For the text-containing cell, return its midpoint in (X, Y) coordinate format. 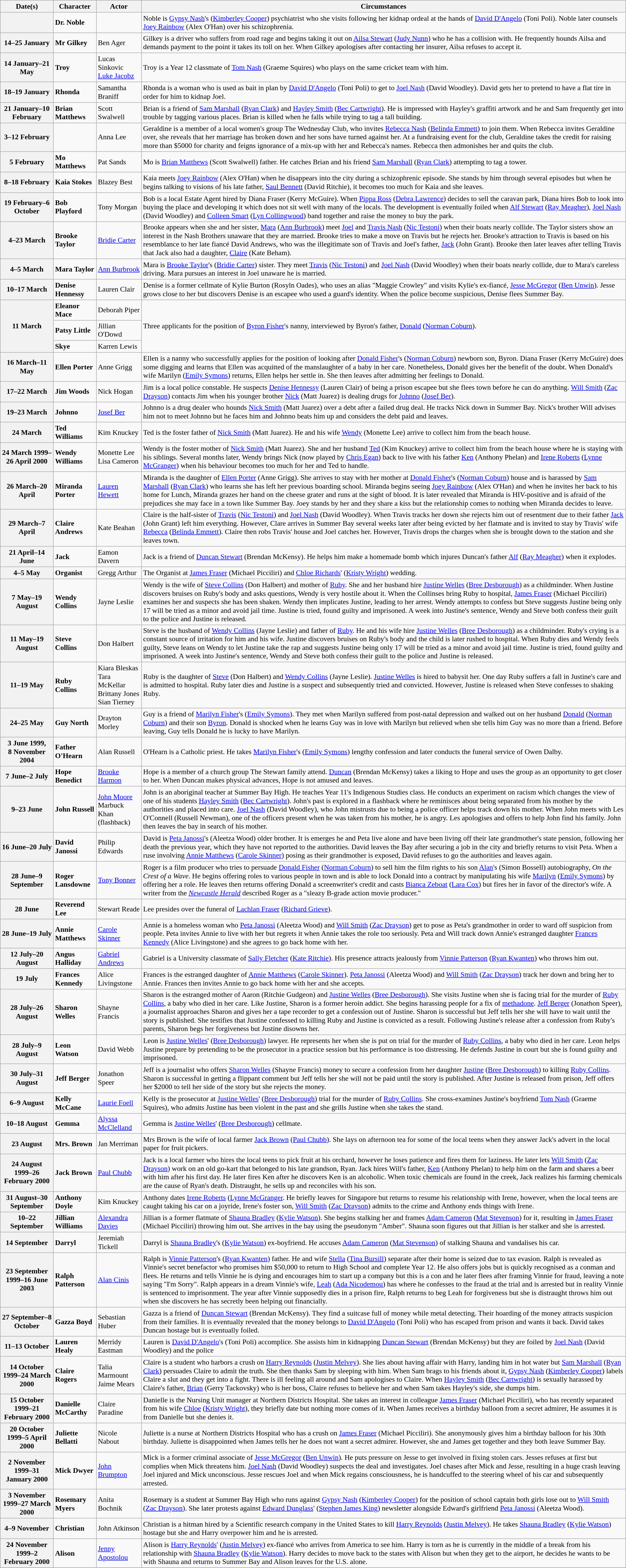
2 November 1999–31 January 2000 (27, 1470)
Denise Hennessy (75, 290)
John MooreMarbuck Khan (flashback) (119, 810)
Gemma (75, 1123)
Alice Livingstone (119, 979)
Nicole Nabout (119, 1437)
5 February (27, 162)
Jack Brown (75, 1173)
David Janossi (75, 847)
Rhonda (75, 92)
Bridie Carter (119, 240)
Date(s) (27, 6)
Kaia Stokes (75, 182)
16 June–20 July (27, 847)
14 January–21 May (27, 67)
Angus Halliday (75, 959)
7 May–19 August (27, 602)
10–18 August (27, 1123)
21 January–10 February (27, 113)
Anna Lee (119, 138)
Tony Bonner (119, 880)
Johnno (75, 412)
3–12 February (27, 138)
11–19 May (27, 685)
Tony Morgan (119, 207)
Drayton Morley (119, 723)
11 March (27, 326)
27 September–8 October (27, 1322)
Ann Burbrook (119, 269)
Character (75, 6)
19–23 March (27, 412)
Jeff Berger (75, 1079)
Troy (75, 67)
28 June–9 September (27, 880)
Ruby Collins (75, 685)
24 November 1999–2 February 2000 (27, 1553)
28 July–9 August (27, 1049)
Kiara BleskasTara McKellarBrittany JonesSian Tierney (119, 685)
Jillian O'Dowd (119, 331)
4–9 November (27, 1528)
Jenny Apostolou (119, 1553)
Gregg Arthur (119, 573)
29 March–7 April (27, 528)
Jillian Williams (75, 1222)
28 July–26 August (27, 1012)
23 August (27, 1144)
8–18 February (27, 182)
6–9 August (27, 1103)
Alan Russell (119, 751)
Alan Cinis (119, 1280)
Christian (75, 1528)
10–17 March (27, 290)
Jayne Leslie (119, 602)
Blazey Best (119, 182)
Three applicants for the position of Byron Fisher's nanny, interviewed by Byron's father, Donald (Norman Coburn). (384, 326)
Skye (75, 347)
Mrs. Brown (75, 1144)
Anne Grigg (119, 367)
Scott Swalwell (119, 113)
Ben Ager (119, 43)
Josef Ber (119, 412)
Circumstances (384, 6)
Lee presides over the funeral of Lachlan Fraser (Richard Grieve). (384, 909)
17–22 March (27, 391)
Philip Edwards (119, 847)
Kelly McCane (75, 1103)
Organist (75, 573)
15 October 1999–21 February 2000 (27, 1409)
Mo is Brian Matthews (Scott Swalwell) father. He catches Brian and his friend Sam Marshall (Ryan Clark) attempting to tag a tower. (384, 162)
Patsy Little (75, 331)
The Organist at James Fraser (Michael Picciliri) and Chloe Richards' (Kristy Wright) wedding. (384, 573)
Mo Matthews (75, 162)
Bob Playford (75, 207)
Darryl (75, 1242)
Paul Chubb (119, 1173)
Anthony Doyle (75, 1202)
Pat Sands (119, 162)
Brooke Harmon (119, 776)
14 September (27, 1242)
Gabriel Andrews (119, 959)
12 July–20 August (27, 959)
Jim Woods (75, 391)
Jan Merriman (119, 1144)
Annie Matthews (75, 934)
4–23 March (27, 240)
18–19 January (27, 92)
Lauren Hewett (119, 490)
John Russell (75, 810)
Ralph Patterson (75, 1280)
23 September 1999–16 June 2003 (27, 1280)
3 November 1999–27 March 2000 (27, 1504)
Guy North (75, 723)
Claire Andrews (75, 528)
19 February–6 October (27, 207)
Wendy Collins (75, 602)
Gazza Boyd (75, 1322)
10–22 September (27, 1222)
Mick Dwyer (75, 1470)
Frances Kennedy (75, 979)
Claire Paradine (119, 1409)
31 August–30 September (27, 1202)
Ted Williams (75, 433)
Roger Lansdowne (75, 880)
Ellen Porter (75, 367)
Eamon Davern (119, 557)
28 June (27, 909)
Nick Hogan (119, 391)
Leon Watson (75, 1049)
28 June–19 July (27, 934)
Steve Collins (75, 644)
Jeremiah Tickell (119, 1242)
Father O'Hearn (75, 751)
4–5 March (27, 269)
O'Hearn is a Catholic priest. He takes Marilyn Fisher's (Emily Symons) lengthy confession and later conducts the funeral service of Owen Dalby. (384, 751)
Kate Beahan (119, 528)
14 October 1999–24 March 2000 (27, 1375)
Don Halbert (119, 644)
24–25 May (27, 723)
Carole Skinner (119, 934)
Talia MarmountJaime Mears (119, 1375)
Stewart Reade (119, 909)
Claire Rogers (75, 1375)
26 March–20 April (27, 490)
Actor (119, 6)
11–13 October (27, 1347)
Rosemary Myers (75, 1504)
Lucas SinkovicLuke Jacobz (119, 67)
14–25 January (27, 43)
Lauren Healy (75, 1347)
Laurie Foell (119, 1103)
Anita Bochnik (119, 1504)
Ted is the foster father of Nick Smith (Matt Juarez). He and his wife Wendy (Monette Lee) arrive to collect him from the beach house. (384, 433)
Sebastian Huber (119, 1322)
John Brumpton (119, 1470)
4–5 May (27, 573)
Alison (75, 1553)
Jonathon Speer (119, 1079)
Wendy Williams (75, 458)
Juliette Bellatti (75, 1437)
Darryl is Shauna Bradley's (Kylie Watson) ex-boyfriend. He accuses Adam Cameron (Mat Stevenson) of stalking Shauna and vandalises his car. (384, 1242)
Eleanor Mace (75, 310)
Sharon Welles (75, 1012)
Deborah Piper (119, 310)
19 July (27, 979)
3 June 1999,8 November 2004 (27, 751)
30 July–31 August (27, 1079)
Lauren Clair (119, 290)
24 August 1999–26 February 2000 (27, 1173)
7 June–2 July (27, 776)
John Atkinson (119, 1528)
Gemma is Justine Welles' (Bree Desborough) cellmate. (384, 1123)
Mara Taylor (75, 269)
Monette LeeLisa Cameron (119, 458)
Troy is a Year 12 classmate of Tom Nash (Graeme Squires) who plays on the same cricket team with him. (384, 67)
Brian Matthews (75, 113)
Miranda Porter (75, 490)
20 October 1999–5 April 2000 (27, 1437)
Shayne Francis (119, 1012)
Danielle McCarthy (75, 1409)
Jack (75, 557)
24 March (27, 433)
Alyssa McClelland (119, 1123)
Reverend Lee (75, 909)
Hope Benedict (75, 776)
Samantha Braniff (119, 92)
21 April–14 June (27, 557)
16 March–11 May (27, 367)
11 May–19 August (27, 644)
9–23 June (27, 810)
Alexandra Davies (119, 1222)
Karren Lewis (119, 347)
Dr. Noble (75, 23)
24 March 1999–26 April 2000 (27, 458)
David Webb (119, 1049)
Merridy Eastman (119, 1347)
Mr Gilkey (75, 43)
Brooke Taylor (75, 240)
